Output the [X, Y] coordinate of the center of the cell containing the given text.  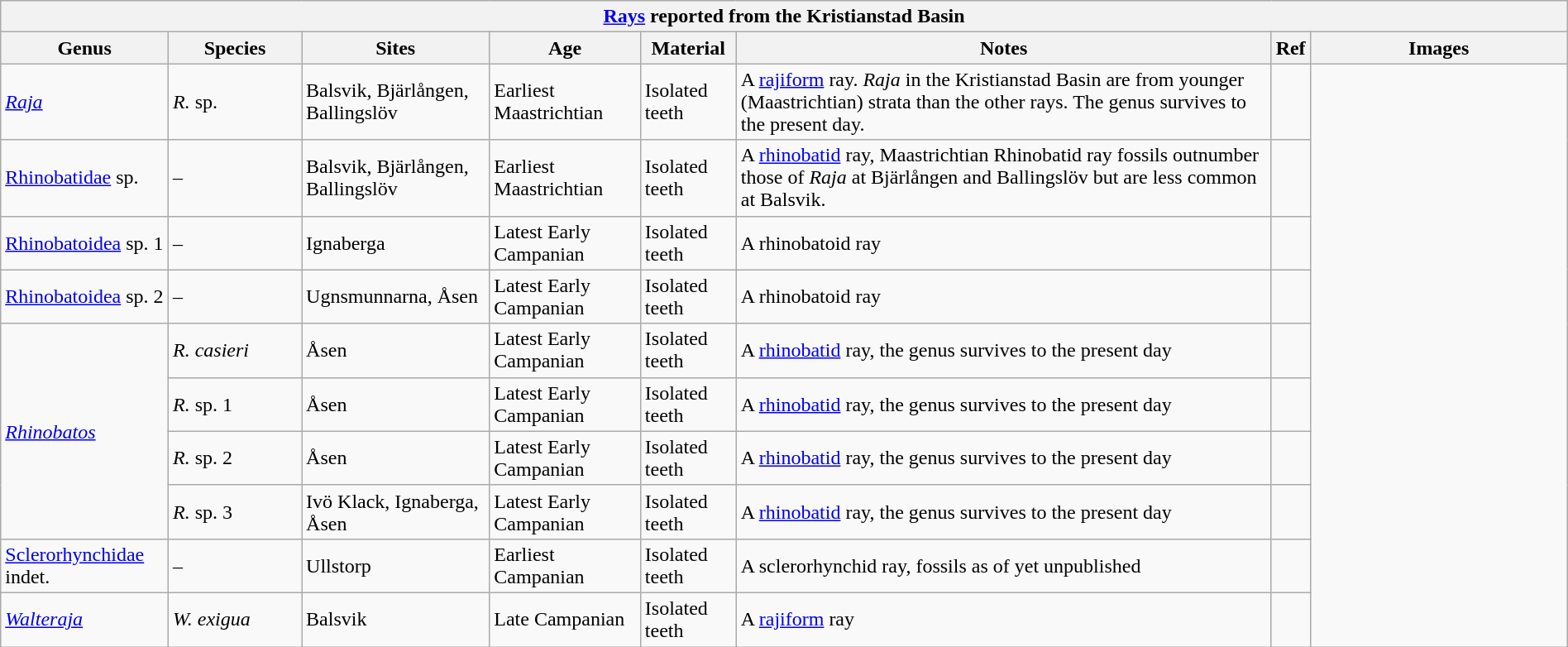
Walteraja [84, 619]
Notes [1004, 48]
R. sp. 3 [235, 511]
A rhinobatid ray, Maastrichtian Rhinobatid ray fossils outnumber those of Raja at Bjärlången and Ballingslöv but are less common at Balsvik. [1004, 178]
A sclerorhynchid ray, fossils as of yet unpublished [1004, 566]
Rhinobatos [84, 431]
Rays reported from the Kristianstad Basin [784, 17]
R. sp. 1 [235, 404]
Rhinobatoidea sp. 2 [84, 296]
Rhinobatidae sp. [84, 178]
Material [688, 48]
Rhinobatoidea sp. 1 [84, 243]
Ugnsmunnarna, Åsen [395, 296]
Late Campanian [566, 619]
W. exigua [235, 619]
Images [1439, 48]
A rajiform ray [1004, 619]
Sclerorhynchidae indet. [84, 566]
Ivö Klack, Ignaberga, Åsen [395, 511]
R. sp. 2 [235, 458]
Ullstorp [395, 566]
Sites [395, 48]
Earliest Campanian [566, 566]
Species [235, 48]
Age [566, 48]
Balsvik [395, 619]
Ref [1290, 48]
R. casieri [235, 351]
Raja [84, 102]
Genus [84, 48]
Ignaberga [395, 243]
A rajiform ray. Raja in the Kristianstad Basin are from younger (Maastrichtian) strata than the other rays. The genus survives to the present day. [1004, 102]
R. sp. [235, 102]
